Return (x, y) of the center of cell containing provided text 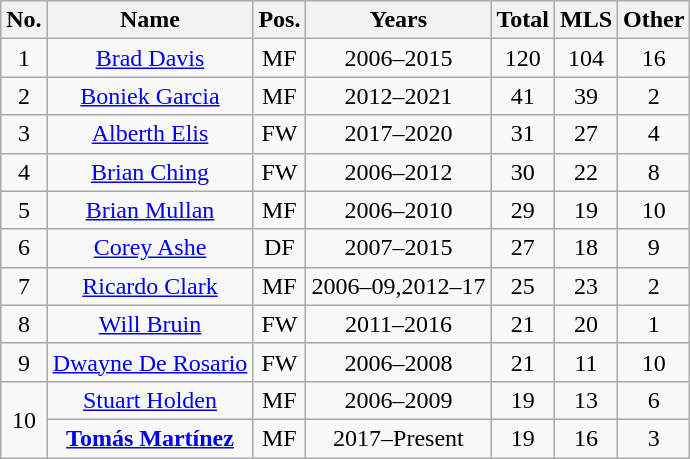
2006–09,2012–17 (398, 286)
13 (586, 400)
Total (523, 20)
Brad Davis (150, 58)
2006–2008 (398, 362)
120 (523, 58)
2017–2020 (398, 134)
DF (280, 248)
2006–2010 (398, 210)
18 (586, 248)
Name (150, 20)
20 (586, 324)
2017–Present (398, 438)
11 (586, 362)
41 (523, 96)
Years (398, 20)
39 (586, 96)
2011–2016 (398, 324)
2012–2021 (398, 96)
25 (523, 286)
2006–2012 (398, 172)
Ricardo Clark (150, 286)
Dwayne De Rosario (150, 362)
7 (24, 286)
30 (523, 172)
104 (586, 58)
23 (586, 286)
29 (523, 210)
Brian Ching (150, 172)
Other (654, 20)
Corey Ashe (150, 248)
Stuart Holden (150, 400)
Tomás Martínez (150, 438)
Will Bruin (150, 324)
Alberth Elis (150, 134)
31 (523, 134)
2006–2009 (398, 400)
MLS (586, 20)
No. (24, 20)
Boniek Garcia (150, 96)
22 (586, 172)
2007–2015 (398, 248)
2006–2015 (398, 58)
Pos. (280, 20)
Brian Mullan (150, 210)
5 (24, 210)
